Detect which cell encompasses the target text, then output its (x, y) center coordinate. 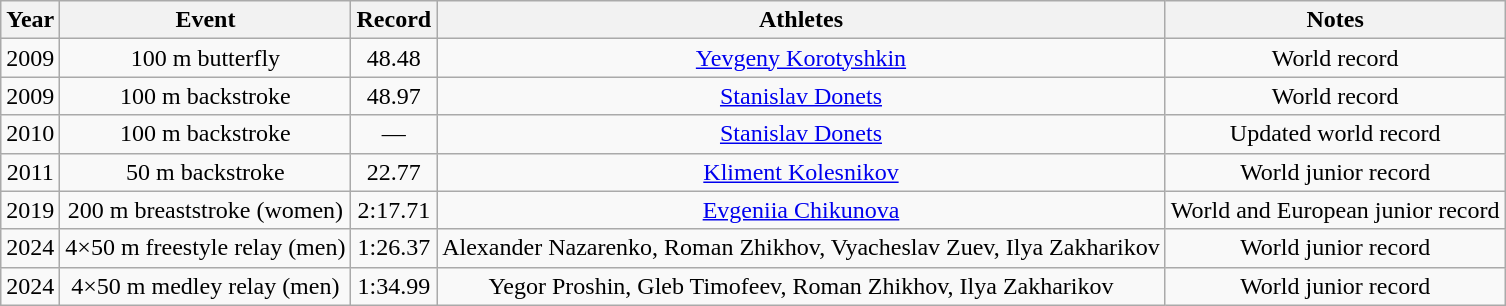
Event (206, 20)
22.77 (394, 172)
4×50 m medley relay (men) (206, 286)
Evgeniia Chikunova (802, 210)
48.48 (394, 58)
2011 (30, 172)
Notes (1335, 20)
50 m backstroke (206, 172)
100 m butterfly (206, 58)
Record (394, 20)
48.97 (394, 96)
1:26.37 (394, 248)
World and European junior record (1335, 210)
Updated world record (1335, 134)
2019 (30, 210)
Kliment Kolesnikov (802, 172)
2010 (30, 134)
Year (30, 20)
Yevgeny Korotyshkin (802, 58)
Yegor Proshin, Gleb Timofeev, Roman Zhikhov, Ilya Zakharikov (802, 286)
4×50 m freestyle relay (men) (206, 248)
2:17.71 (394, 210)
Athletes (802, 20)
— (394, 134)
1:34.99 (394, 286)
200 m breaststroke (women) (206, 210)
Alexander Nazarenko, Roman Zhikhov, Vyacheslav Zuev, Ilya Zakharikov (802, 248)
